Provide the [x, y] coordinate of the cell's center where the given text is located.  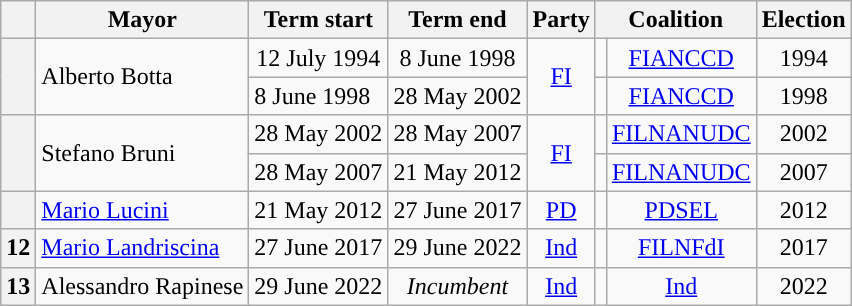
1994 [804, 58]
Mayor [142, 20]
Incumbent [458, 286]
2007 [804, 172]
PDSEL [681, 210]
Term start [318, 20]
12 [18, 248]
PD [561, 210]
Party [561, 20]
1998 [804, 96]
Stefano Bruni [142, 153]
Alberto Botta [142, 77]
Mario Landriscina [142, 248]
Coalition [676, 20]
Alessandro Rapinese [142, 286]
2017 [804, 248]
FILNFdI [681, 248]
13 [18, 286]
Election [804, 20]
12 July 1994 [318, 58]
2012 [804, 210]
Term end [458, 20]
2022 [804, 286]
Mario Lucini [142, 210]
2002 [804, 134]
